Detect which cell encompasses the target text, then output its (x, y) center coordinate. 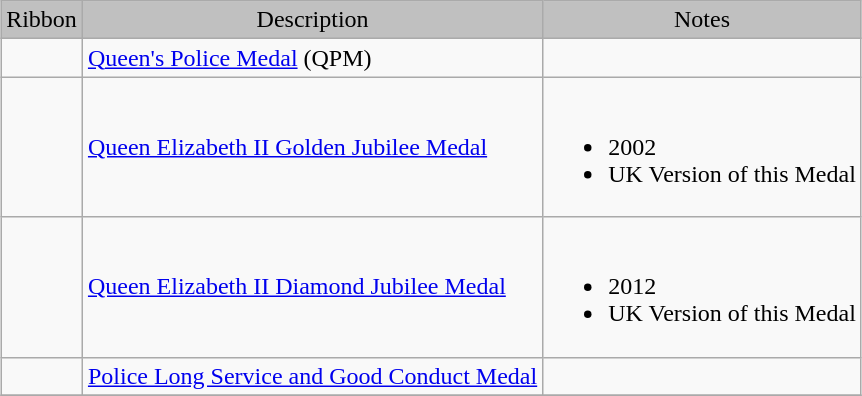
Queen Elizabeth II Diamond Jubilee Medal (312, 287)
Queen's Police Medal (QPM) (312, 58)
Ribbon (42, 20)
2002UK Version of this Medal (702, 147)
Notes (702, 20)
Police Long Service and Good Conduct Medal (312, 376)
Description (312, 20)
Queen Elizabeth II Golden Jubilee Medal (312, 147)
2012UK Version of this Medal (702, 287)
